Determine the (X, Y) coordinate at the center of the cell enclosing the given text.  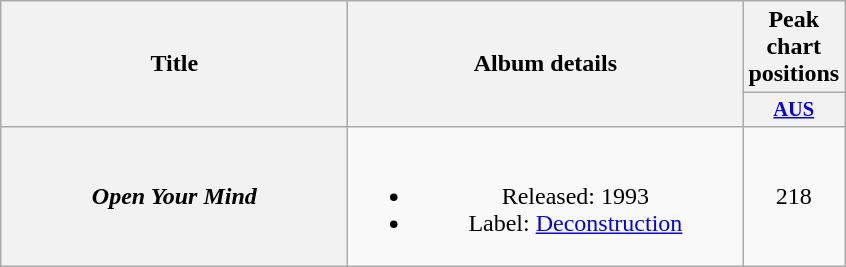
Released: 1993Label: Deconstruction (546, 196)
AUS (794, 110)
218 (794, 196)
Open Your Mind (174, 196)
Title (174, 64)
Album details (546, 64)
Peak chart positions (794, 47)
